For the text-containing cell, return its midpoint in [X, Y] coordinate format. 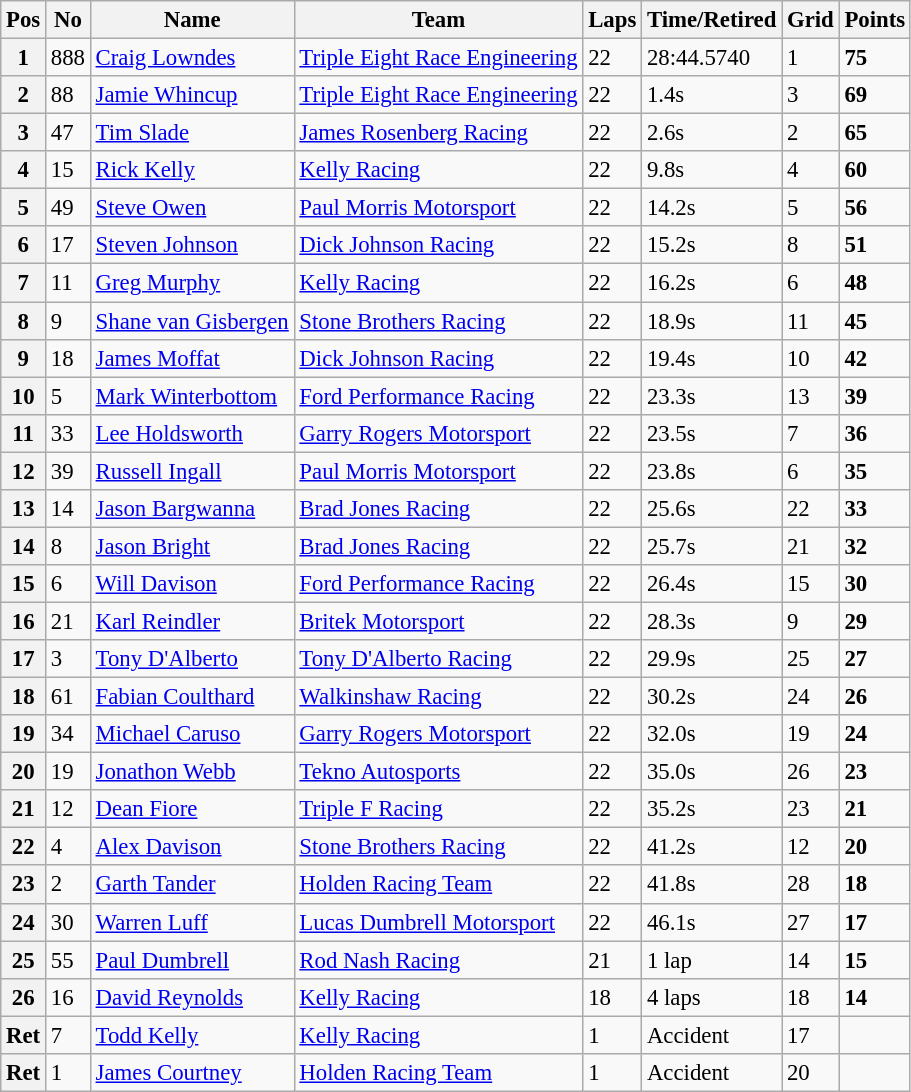
Tony D'Alberto [192, 659]
Rick Kelly [192, 170]
David Reynolds [192, 997]
Name [192, 20]
Lee Holdsworth [192, 433]
Shane van Gisbergen [192, 321]
55 [68, 960]
41.2s [712, 847]
Tim Slade [192, 133]
60 [874, 170]
45 [874, 321]
Craig Lowndes [192, 58]
35.2s [712, 809]
1 lap [712, 960]
47 [68, 133]
75 [874, 58]
42 [874, 358]
65 [874, 133]
14.2s [712, 208]
4 laps [712, 997]
Russell Ingall [192, 471]
46.1s [712, 922]
Grid [810, 20]
Michael Caruso [192, 734]
Todd Kelly [192, 1035]
32 [874, 546]
No [68, 20]
56 [874, 208]
Triple F Racing [438, 809]
25.7s [712, 546]
88 [68, 95]
34 [68, 734]
Jason Bright [192, 546]
26.4s [712, 584]
Fabian Coulthard [192, 697]
35 [874, 471]
23.8s [712, 471]
Lucas Dumbrell Motorsport [438, 922]
Jonathon Webb [192, 772]
41.8s [712, 885]
32.0s [712, 734]
36 [874, 433]
Will Davison [192, 584]
Karl Reindler [192, 621]
51 [874, 245]
Warren Luff [192, 922]
61 [68, 697]
Points [874, 20]
1.4s [712, 95]
Tekno Autosports [438, 772]
18.9s [712, 321]
Steve Owen [192, 208]
Tony D'Alberto Racing [438, 659]
25.6s [712, 509]
Garth Tander [192, 885]
15.2s [712, 245]
28:44.5740 [712, 58]
35.0s [712, 772]
Team [438, 20]
69 [874, 95]
Pos [24, 20]
23.5s [712, 433]
Britek Motorsport [438, 621]
Mark Winterbottom [192, 396]
Alex Davison [192, 847]
29.9s [712, 659]
Dean Fiore [192, 809]
James Rosenberg Racing [438, 133]
19.4s [712, 358]
888 [68, 58]
James Courtney [192, 1073]
Jamie Whincup [192, 95]
Laps [612, 20]
Steven Johnson [192, 245]
Greg Murphy [192, 283]
30.2s [712, 697]
28.3s [712, 621]
28 [810, 885]
Walkinshaw Racing [438, 697]
29 [874, 621]
16.2s [712, 283]
James Moffat [192, 358]
Time/Retired [712, 20]
49 [68, 208]
9.8s [712, 170]
Paul Dumbrell [192, 960]
Rod Nash Racing [438, 960]
48 [874, 283]
2.6s [712, 133]
Jason Bargwanna [192, 509]
23.3s [712, 396]
